Extract the (X, Y) coordinate from the center of the cell holding the provided text.  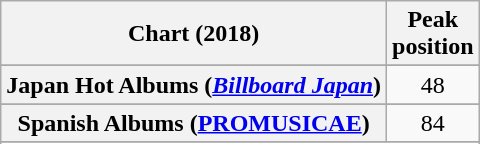
48 (433, 85)
Chart (2018) (194, 34)
Peak position (433, 34)
Spanish Albums (PROMUSICAE) (194, 123)
84 (433, 123)
Japan Hot Albums (Billboard Japan) (194, 85)
